Extract the (x, y) coordinate from the center of the cell holding the provided text.  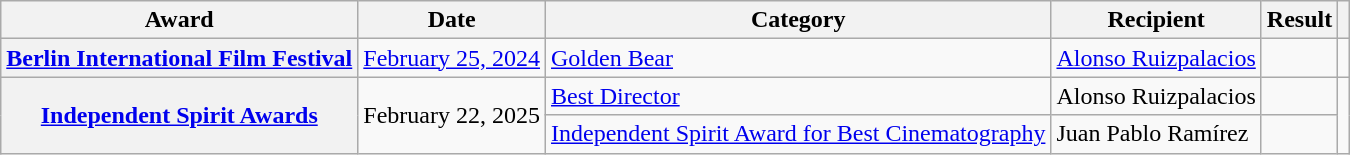
Independent Spirit Awards (180, 115)
Independent Spirit Award for Best Cinematography (798, 134)
Category (798, 20)
Best Director (798, 96)
Recipient (1156, 20)
Date (452, 20)
Award (180, 20)
February 25, 2024 (452, 58)
Berlin International Film Festival (180, 58)
Juan Pablo Ramírez (1156, 134)
February 22, 2025 (452, 115)
Golden Bear (798, 58)
Result (1299, 20)
